Scan for the cell matching the given text and deliver its (x, y) coordinate at center. 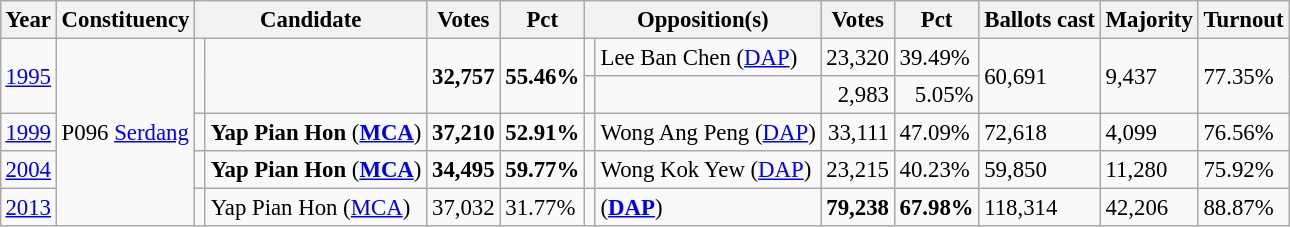
Turnout (1244, 20)
52.91% (542, 133)
Candidate (311, 20)
47.09% (936, 133)
39.49% (936, 57)
59.77% (542, 170)
33,111 (858, 133)
4,099 (1149, 133)
(DAP) (708, 208)
60,691 (1040, 76)
1999 (28, 133)
75.92% (1244, 170)
37,032 (464, 208)
2,983 (858, 95)
32,757 (464, 76)
Ballots cast (1040, 20)
1995 (28, 76)
Year (28, 20)
2004 (28, 170)
9,437 (1149, 76)
23,215 (858, 170)
Opposition(s) (703, 20)
Majority (1149, 20)
76.56% (1244, 133)
42,206 (1149, 208)
118,314 (1040, 208)
Wong Kok Yew (DAP) (708, 170)
Lee Ban Chen (DAP) (708, 57)
34,495 (464, 170)
2013 (28, 208)
Constituency (125, 20)
5.05% (936, 95)
31.77% (542, 208)
P096 Serdang (125, 132)
67.98% (936, 208)
59,850 (1040, 170)
40.23% (936, 170)
72,618 (1040, 133)
11,280 (1149, 170)
23,320 (858, 57)
55.46% (542, 76)
Wong Ang Peng (DAP) (708, 133)
88.87% (1244, 208)
79,238 (858, 208)
37,210 (464, 133)
77.35% (1244, 76)
